Identify which cell holds the provided text, then report its (x, y) central coordinate. 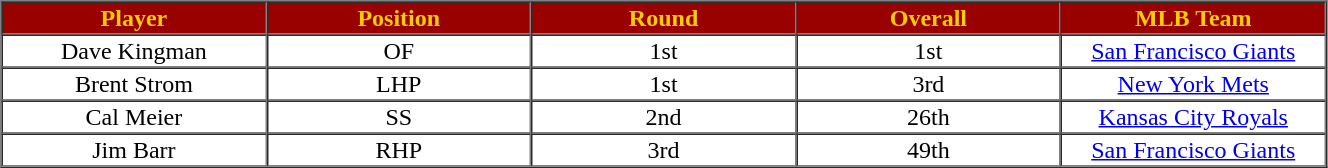
New York Mets (1194, 84)
LHP (398, 84)
RHP (398, 150)
MLB Team (1194, 18)
2nd (664, 116)
Cal Meier (134, 116)
26th (928, 116)
Dave Kingman (134, 50)
Round (664, 18)
Kansas City Royals (1194, 116)
Overall (928, 18)
Jim Barr (134, 150)
Player (134, 18)
OF (398, 50)
Brent Strom (134, 84)
49th (928, 150)
SS (398, 116)
Position (398, 18)
